Scan for the cell matching the given text and deliver its [X, Y] coordinate at center. 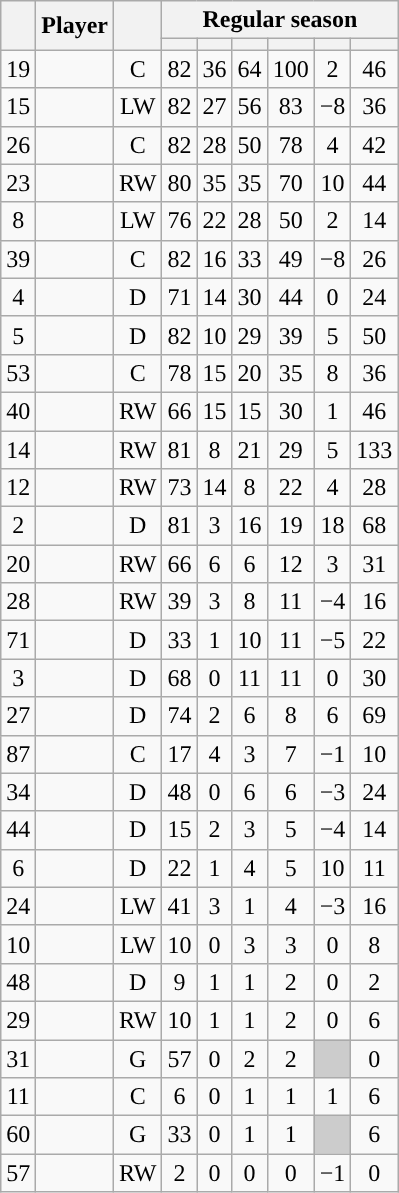
76 [180, 221]
60 [18, 1135]
70 [290, 183]
9 [180, 982]
64 [250, 69]
83 [290, 107]
53 [18, 373]
18 [332, 526]
Player [75, 26]
34 [18, 792]
23 [18, 183]
40 [18, 411]
21 [250, 449]
80 [180, 183]
73 [180, 488]
17 [180, 754]
69 [374, 716]
56 [250, 107]
7 [290, 754]
49 [290, 259]
−5 [332, 640]
87 [18, 754]
100 [290, 69]
74 [180, 716]
42 [374, 145]
Regular season [280, 20]
133 [374, 449]
41 [180, 906]
